Locate the cell with the specified text and output its [x, y] center coordinate. 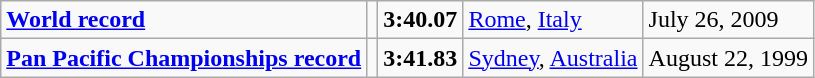
World record [184, 20]
Rome, Italy [553, 20]
3:41.83 [420, 58]
August 22, 1999 [728, 58]
3:40.07 [420, 20]
July 26, 2009 [728, 20]
Pan Pacific Championships record [184, 58]
Sydney, Australia [553, 58]
